Search for the cell housing the specified text and yield its [x, y] center coordinate. 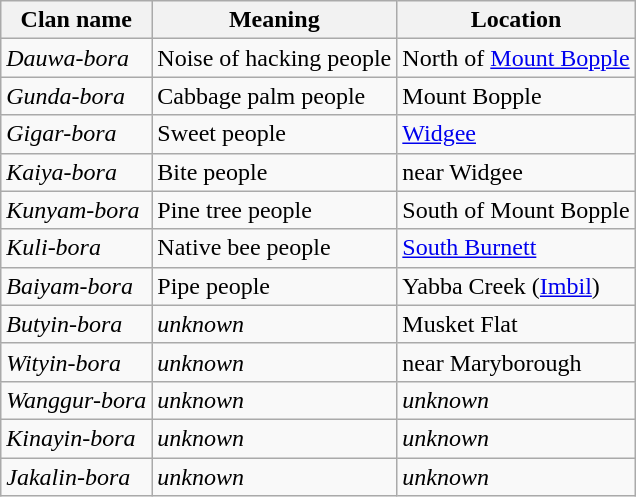
Pine tree people [274, 210]
Widgee [516, 134]
Kaiya-bora [76, 172]
Pipe people [274, 286]
Cabbage palm people [274, 96]
Location [516, 20]
South Burnett [516, 248]
Kunyam-bora [76, 210]
Kuli-bora [76, 248]
North of Mount Bopple [516, 58]
Native bee people [274, 248]
Sweet people [274, 134]
Baiyam-bora [76, 286]
Meaning [274, 20]
Yabba Creek (Imbil) [516, 286]
Kinayin-bora [76, 438]
Bite people [274, 172]
Wanggur-bora [76, 400]
Gunda-bora [76, 96]
Mount Bopple [516, 96]
Clan name [76, 20]
Wityin-bora [76, 362]
South of Mount Bopple [516, 210]
Dauwa-bora [76, 58]
near Widgee [516, 172]
Jakalin-bora [76, 477]
Butyin-bora [76, 324]
near Maryborough [516, 362]
Gigar-bora [76, 134]
Noise of hacking people [274, 58]
Musket Flat [516, 324]
